For the text-containing cell, return its midpoint in (X, Y) coordinate format. 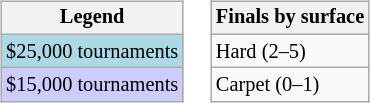
Hard (2–5) (290, 51)
Legend (92, 18)
$15,000 tournaments (92, 85)
Carpet (0–1) (290, 85)
Finals by surface (290, 18)
$25,000 tournaments (92, 51)
